Search for the cell housing the specified text and yield its (X, Y) center coordinate. 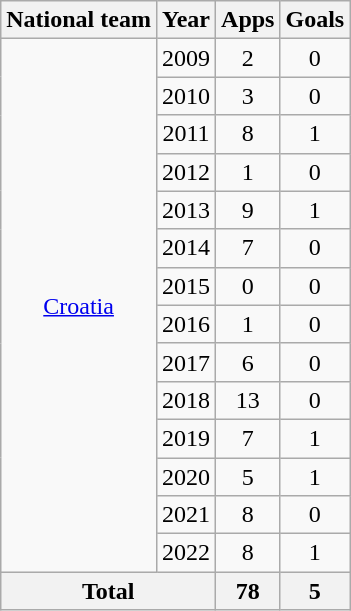
2017 (186, 362)
Year (186, 20)
2014 (186, 248)
9 (248, 210)
3 (248, 96)
Total (108, 591)
2015 (186, 286)
Croatia (79, 306)
Apps (248, 20)
2012 (186, 172)
6 (248, 362)
National team (79, 20)
2016 (186, 324)
2013 (186, 210)
13 (248, 400)
2021 (186, 515)
2020 (186, 477)
2009 (186, 58)
2022 (186, 553)
2010 (186, 96)
Goals (315, 20)
2 (248, 58)
78 (248, 591)
2011 (186, 134)
2019 (186, 438)
2018 (186, 400)
